Return (x, y) of the center of cell containing provided text 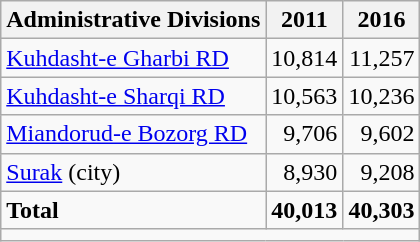
8,930 (304, 172)
2011 (304, 20)
Surak (city) (134, 172)
10,236 (382, 96)
10,563 (304, 96)
10,814 (304, 58)
Miandorud-e Bozorg RD (134, 134)
Administrative Divisions (134, 20)
9,602 (382, 134)
40,303 (382, 210)
11,257 (382, 58)
9,706 (304, 134)
Total (134, 210)
9,208 (382, 172)
Kuhdasht-e Sharqi RD (134, 96)
40,013 (304, 210)
2016 (382, 20)
Kuhdasht-e Gharbi RD (134, 58)
